Locate the cell with the specified text and output its [X, Y] center coordinate. 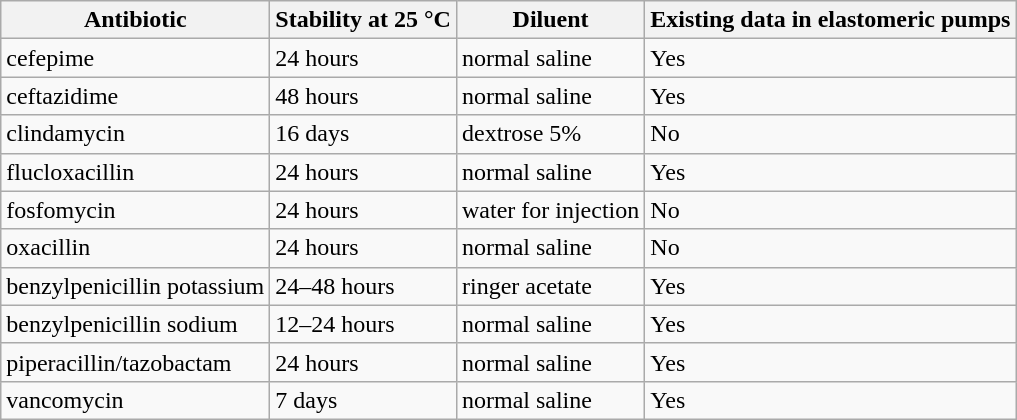
Antibiotic [136, 20]
ceftazidime [136, 96]
Diluent [550, 20]
piperacillin/tazobactam [136, 362]
dextrose 5% [550, 134]
vancomycin [136, 400]
cefepime [136, 58]
benzylpenicillin potassium [136, 286]
clindamycin [136, 134]
7 days [364, 400]
fosfomycin [136, 210]
water for injection [550, 210]
benzylpenicillin sodium [136, 324]
12–24 hours [364, 324]
Existing data in elastomeric pumps [830, 20]
flucloxacillin [136, 172]
oxacillin [136, 248]
24–48 hours [364, 286]
ringer acetate [550, 286]
16 days [364, 134]
Stability at 25 °C [364, 20]
48 hours [364, 96]
